Search for the cell housing the specified text and yield its [x, y] center coordinate. 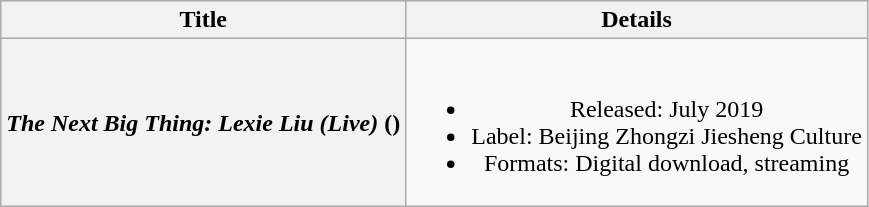
Title [204, 20]
The Next Big Thing: Lexie Liu (Live) () [204, 122]
Details [637, 20]
Released: July 2019Label: Beijing Zhongzi Jiesheng CultureFormats: Digital download, streaming [637, 122]
